Pinpoint the cell where the given text exists, returning its (X, Y) midpoint coordinate. 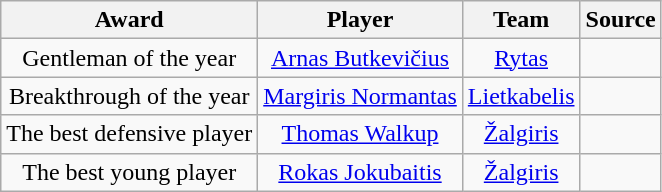
Lietkabelis (521, 96)
Rytas (521, 58)
Source (620, 20)
Player (360, 20)
The best defensive player (130, 134)
Team (521, 20)
Breakthrough of the year (130, 96)
Gentleman of the year (130, 58)
Thomas Walkup (360, 134)
Award (130, 20)
The best young player (130, 172)
Rokas Jokubaitis (360, 172)
Arnas Butkevičius (360, 58)
Margiris Normantas (360, 96)
